Capture the cell that displays the provided text and extract its [X, Y] central coordinate. 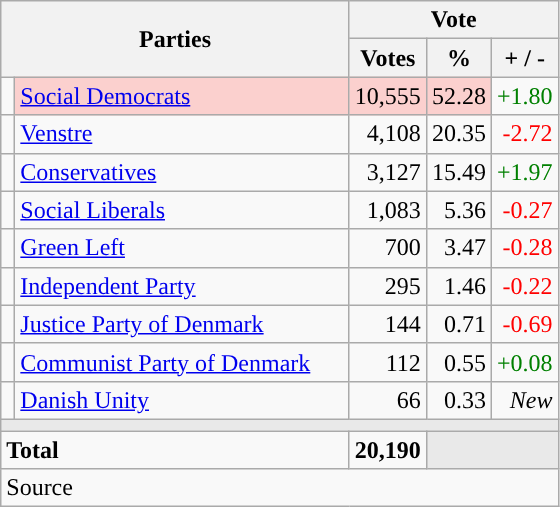
Social Democrats [182, 96]
+1.97 [524, 172]
0.55 [458, 362]
144 [388, 324]
+1.80 [524, 96]
10,555 [388, 96]
Votes [388, 58]
Independent Party [182, 286]
+0.08 [524, 362]
Communist Party of Denmark [182, 362]
Conservatives [182, 172]
1,083 [388, 210]
-0.27 [524, 210]
Vote [454, 20]
700 [388, 248]
Social Liberals [182, 210]
3,127 [388, 172]
Justice Party of Denmark [182, 324]
New [524, 400]
Total [176, 449]
0.71 [458, 324]
% [458, 58]
Parties [176, 39]
-0.28 [524, 248]
-2.72 [524, 134]
+ / - [524, 58]
Danish Unity [182, 400]
20,190 [388, 449]
3.47 [458, 248]
66 [388, 400]
52.28 [458, 96]
20.35 [458, 134]
-0.69 [524, 324]
0.33 [458, 400]
-0.22 [524, 286]
5.36 [458, 210]
1.46 [458, 286]
15.49 [458, 172]
295 [388, 286]
4,108 [388, 134]
Green Left [182, 248]
Venstre [182, 134]
112 [388, 362]
Source [280, 488]
